Return the (X, Y) coordinate for the center point of the cell that contains the specified text.  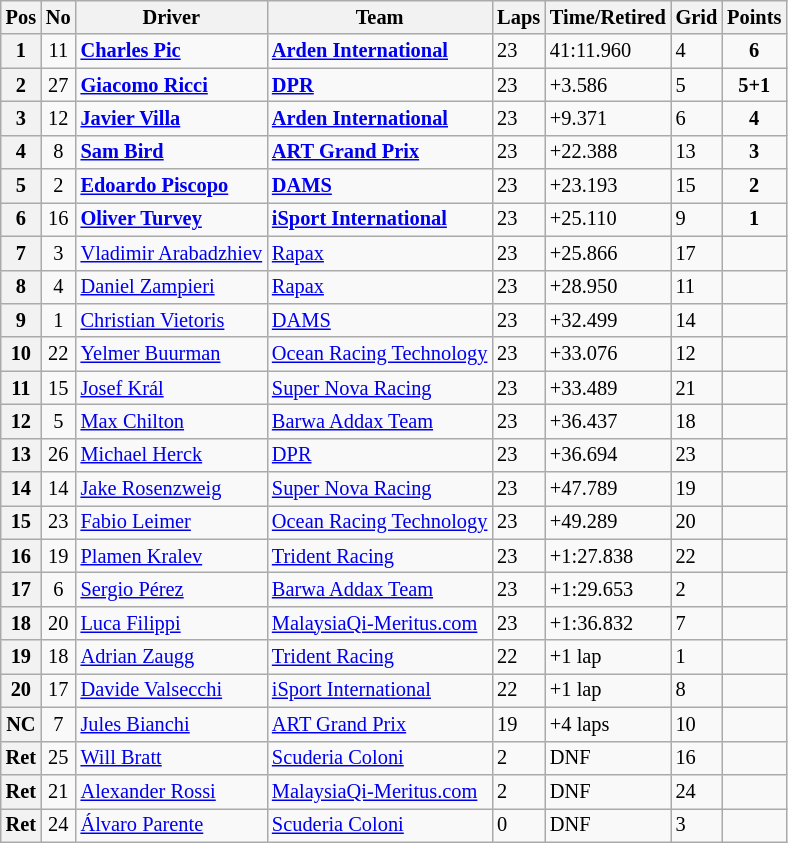
+1:29.653 (608, 589)
Oliver Turvey (172, 219)
Vladimir Arabadzhiev (172, 253)
Plamen Kralev (172, 556)
Michael Herck (172, 455)
+25.866 (608, 253)
Laps (518, 17)
Will Bratt (172, 758)
+32.499 (608, 320)
NC (21, 724)
Points (754, 17)
Giacomo Ricci (172, 85)
+3.586 (608, 85)
Luca Filippi (172, 623)
Sergio Pérez (172, 589)
Álvaro Parente (172, 825)
Max Chilton (172, 421)
Alexander Rossi (172, 791)
26 (58, 455)
Davide Valsecchi (172, 690)
5+1 (754, 85)
Team (380, 17)
Edoardo Piscopo (172, 186)
Javier Villa (172, 118)
41:11.960 (608, 51)
+47.789 (608, 489)
Jules Bianchi (172, 724)
+36.437 (608, 421)
+9.371 (608, 118)
Daniel Zampieri (172, 287)
Pos (21, 17)
+28.950 (608, 287)
+23.193 (608, 186)
Adrian Zaugg (172, 657)
Charles Pic (172, 51)
Josef Král (172, 388)
Driver (172, 17)
Sam Bird (172, 152)
+33.076 (608, 354)
+1:27.838 (608, 556)
No (58, 17)
Christian Vietoris (172, 320)
+22.388 (608, 152)
+25.110 (608, 219)
25 (58, 758)
Time/Retired (608, 17)
Jake Rosenzweig (172, 489)
Fabio Leimer (172, 522)
+1:36.832 (608, 623)
27 (58, 85)
0 (518, 825)
+36.694 (608, 455)
+49.289 (608, 522)
+4 laps (608, 724)
+33.489 (608, 388)
Yelmer Buurman (172, 354)
Grid (697, 17)
